Determine the [X, Y] coordinate at the center of the cell enclosing the given text.  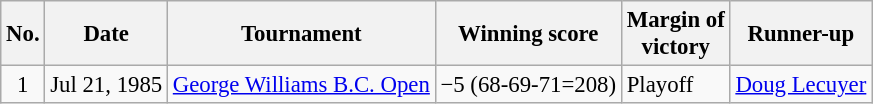
Doug Lecuyer [801, 85]
Jul 21, 1985 [106, 85]
Playoff [676, 85]
Margin ofvictory [676, 34]
Tournament [302, 34]
−5 (68-69-71=208) [528, 85]
1 [23, 85]
Runner-up [801, 34]
Winning score [528, 34]
George Williams B.C. Open [302, 85]
Date [106, 34]
No. [23, 34]
